Return [x, y] of the center of cell containing provided text 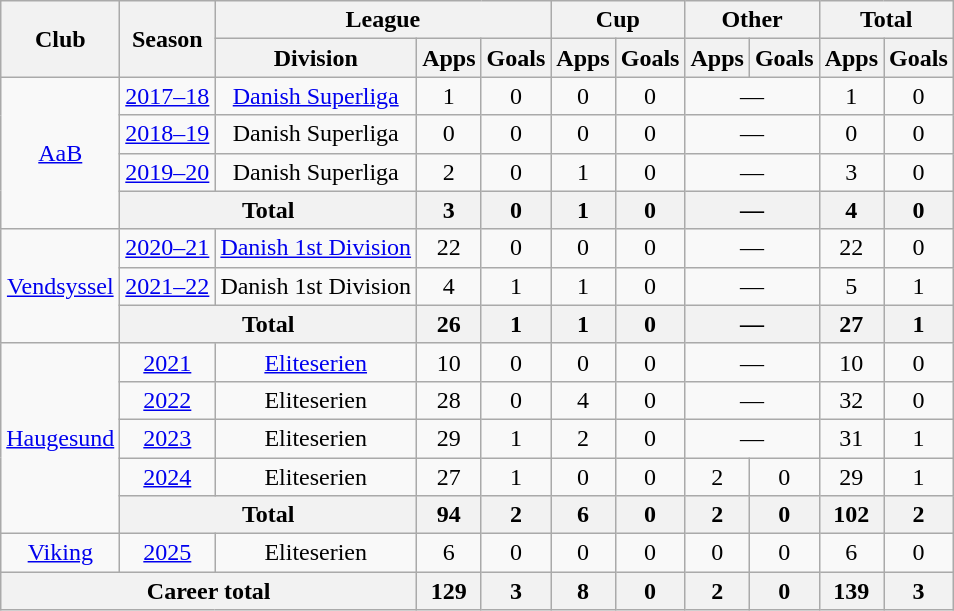
129 [449, 591]
2017–18 [168, 96]
Vendsyssel [60, 286]
26 [449, 324]
2024 [168, 477]
Cup [618, 20]
2020–21 [168, 248]
31 [851, 438]
2018–19 [168, 134]
2025 [168, 553]
102 [851, 515]
Other [752, 20]
Viking [60, 553]
139 [851, 591]
AaB [60, 153]
League [383, 20]
Club [60, 39]
2022 [168, 400]
Division [316, 58]
8 [583, 591]
5 [851, 286]
2021–22 [168, 286]
94 [449, 515]
Career total [209, 591]
Season [168, 39]
2019–20 [168, 172]
2021 [168, 362]
28 [449, 400]
Haugesund [60, 438]
32 [851, 400]
2023 [168, 438]
